Pinpoint the cell where the given text exists, returning its (X, Y) midpoint coordinate. 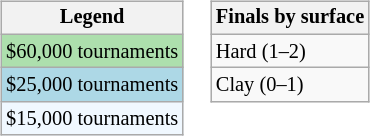
$25,000 tournaments (92, 85)
Clay (0–1) (290, 85)
$60,000 tournaments (92, 51)
Hard (1–2) (290, 51)
$15,000 tournaments (92, 119)
Legend (92, 18)
Finals by surface (290, 18)
